Provide the [X, Y] coordinate of the cell's center where the given text is located.  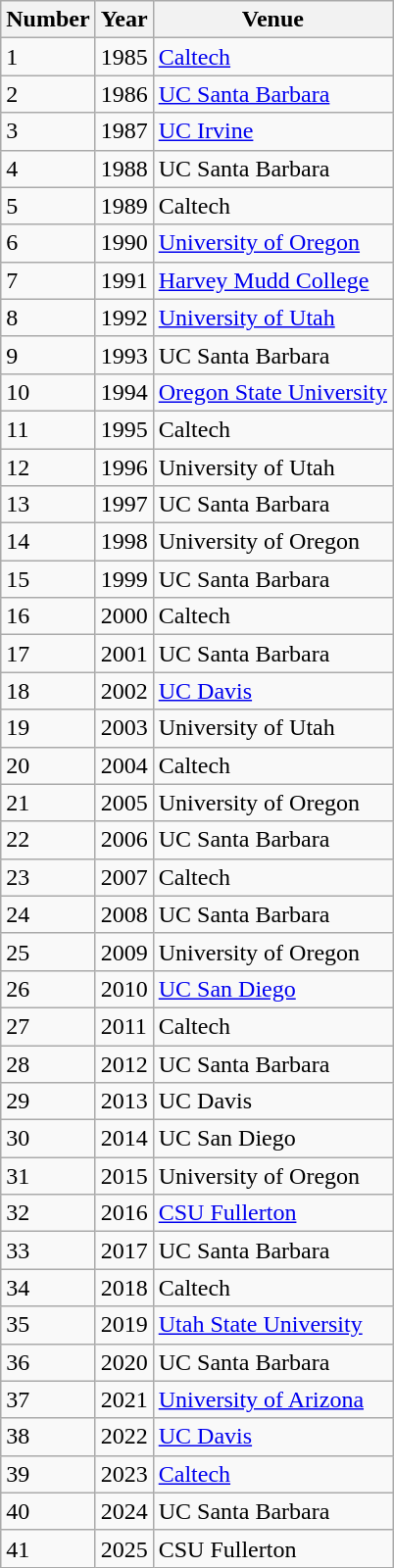
2022 [123, 1437]
12 [48, 467]
36 [48, 1362]
39 [48, 1474]
2013 [123, 1102]
2012 [123, 1063]
2014 [123, 1139]
Venue [272, 20]
38 [48, 1437]
24 [48, 914]
27 [48, 1026]
15 [48, 579]
1999 [123, 579]
2008 [123, 914]
1 [48, 57]
Number [48, 20]
29 [48, 1102]
2018 [123, 1288]
Year [123, 20]
2005 [123, 803]
2 [48, 94]
32 [48, 1213]
University of Arizona [272, 1399]
2015 [123, 1176]
40 [48, 1511]
2016 [123, 1213]
30 [48, 1139]
13 [48, 505]
2019 [123, 1325]
31 [48, 1176]
41 [48, 1548]
28 [48, 1063]
11 [48, 429]
1988 [123, 169]
19 [48, 728]
14 [48, 542]
1987 [123, 131]
1993 [123, 355]
21 [48, 803]
25 [48, 952]
1991 [123, 280]
2021 [123, 1399]
2024 [123, 1511]
16 [48, 616]
37 [48, 1399]
2017 [123, 1250]
2010 [123, 989]
1996 [123, 467]
6 [48, 243]
2004 [123, 765]
17 [48, 654]
UC Irvine [272, 131]
1985 [123, 57]
9 [48, 355]
8 [48, 318]
1986 [123, 94]
4 [48, 169]
1995 [123, 429]
22 [48, 840]
1994 [123, 392]
20 [48, 765]
2000 [123, 616]
1998 [123, 542]
1989 [123, 206]
2003 [123, 728]
2011 [123, 1026]
7 [48, 280]
2002 [123, 691]
2001 [123, 654]
5 [48, 206]
1997 [123, 505]
34 [48, 1288]
23 [48, 877]
2006 [123, 840]
35 [48, 1325]
Harvey Mudd College [272, 280]
2020 [123, 1362]
Oregon State University [272, 392]
2023 [123, 1474]
1990 [123, 243]
2009 [123, 952]
1992 [123, 318]
3 [48, 131]
26 [48, 989]
2025 [123, 1548]
Utah State University [272, 1325]
18 [48, 691]
10 [48, 392]
2007 [123, 877]
33 [48, 1250]
